Detect which cell encompasses the target text, then output its [x, y] center coordinate. 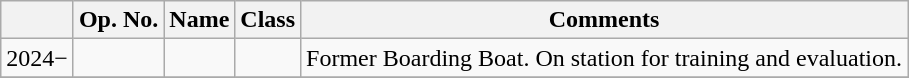
2024− [38, 58]
Op. No. [118, 20]
Class [268, 20]
Name [200, 20]
Former Boarding Boat. On station for training and evaluation. [604, 58]
Comments [604, 20]
